Detect which cell encompasses the target text, then output its (X, Y) center coordinate. 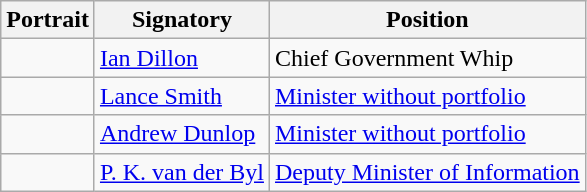
Signatory (182, 20)
Position (427, 20)
Ian Dillon (182, 58)
Chief Government Whip (427, 58)
Deputy Minister of Information (427, 172)
Andrew Dunlop (182, 134)
P. K. van der Byl (182, 172)
Portrait (48, 20)
Lance Smith (182, 96)
